Locate the cell with the specified text and output its [X, Y] center coordinate. 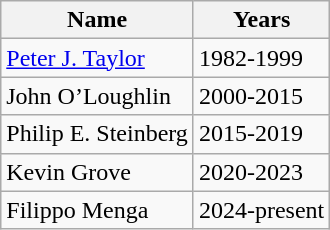
Years [261, 20]
Philip E. Steinberg [98, 134]
Filippo Menga [98, 210]
2015-2019 [261, 134]
John O’Loughlin [98, 96]
2024-present [261, 210]
Peter J. Taylor [98, 58]
Kevin Grove [98, 172]
1982-1999 [261, 58]
2020-2023 [261, 172]
2000-2015 [261, 96]
Name [98, 20]
